Detect which cell encompasses the target text, then output its (X, Y) center coordinate. 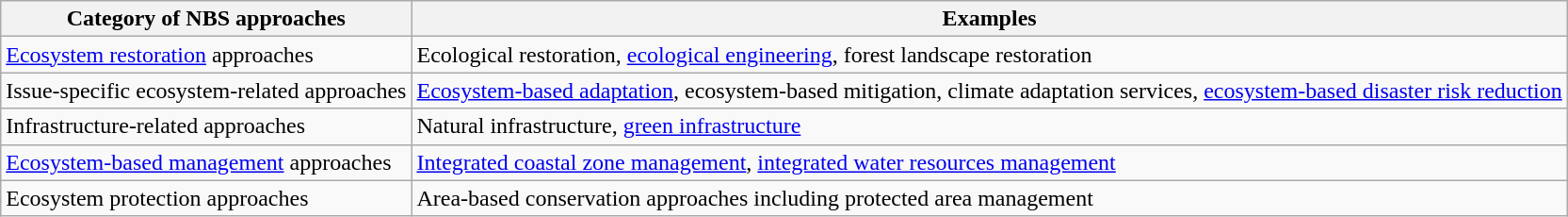
Issue-specific ecosystem-related approaches (206, 91)
Ecosystem-based management approaches (206, 162)
Ecosystem-based adaptation, ecosystem-based mitigation, climate adaptation services, ecosystem-based disaster risk reduction (989, 91)
Area-based conservation approaches including protected area management (989, 198)
Natural infrastructure, green infrastructure (989, 126)
Ecosystem restoration approaches (206, 55)
Ecosystem protection approaches (206, 198)
Integrated coastal zone management, integrated water resources management (989, 162)
Category of NBS approaches (206, 19)
Ecological restoration, ecological engineering, forest landscape restoration (989, 55)
Infrastructure-related approaches (206, 126)
Examples (989, 19)
